Extract the (X, Y) coordinate from the center of the cell holding the provided text.  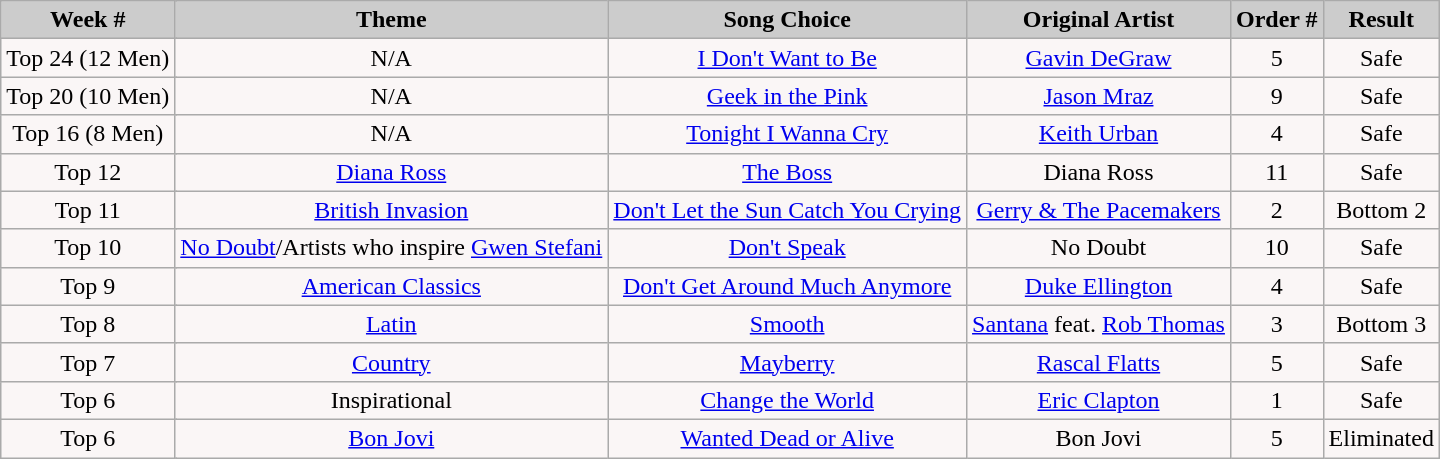
The Boss (788, 172)
Inspirational (392, 400)
Santana feat. Rob Thomas (1099, 324)
Eric Clapton (1099, 400)
Week # (88, 20)
Top 20 (10 Men) (88, 96)
11 (1276, 172)
Country (392, 362)
Top 10 (88, 248)
2 (1276, 210)
Keith Urban (1099, 134)
Mayberry (788, 362)
Top 24 (12 Men) (88, 58)
Duke Ellington (1099, 286)
Order # (1276, 20)
Rascal Flatts (1099, 362)
Geek in the Pink (788, 96)
9 (1276, 96)
Bottom 3 (1381, 324)
Don't Get Around Much Anymore (788, 286)
Eliminated (1381, 438)
Don't Speak (788, 248)
Wanted Dead or Alive (788, 438)
Theme (392, 20)
3 (1276, 324)
Top 12 (88, 172)
Bottom 2 (1381, 210)
10 (1276, 248)
British Invasion (392, 210)
Top 7 (88, 362)
Top 8 (88, 324)
1 (1276, 400)
Song Choice (788, 20)
Original Artist (1099, 20)
Top 16 (8 Men) (88, 134)
Latin (392, 324)
Result (1381, 20)
American Classics (392, 286)
No Doubt (1099, 248)
Gavin DeGraw (1099, 58)
Smooth (788, 324)
No Doubt/Artists who inspire Gwen Stefani (392, 248)
I Don't Want to Be (788, 58)
Top 11 (88, 210)
Change the World (788, 400)
Top 9 (88, 286)
Jason Mraz (1099, 96)
Gerry & The Pacemakers (1099, 210)
Don't Let the Sun Catch You Crying (788, 210)
Tonight I Wanna Cry (788, 134)
